Search for the cell housing the specified text and yield its [X, Y] center coordinate. 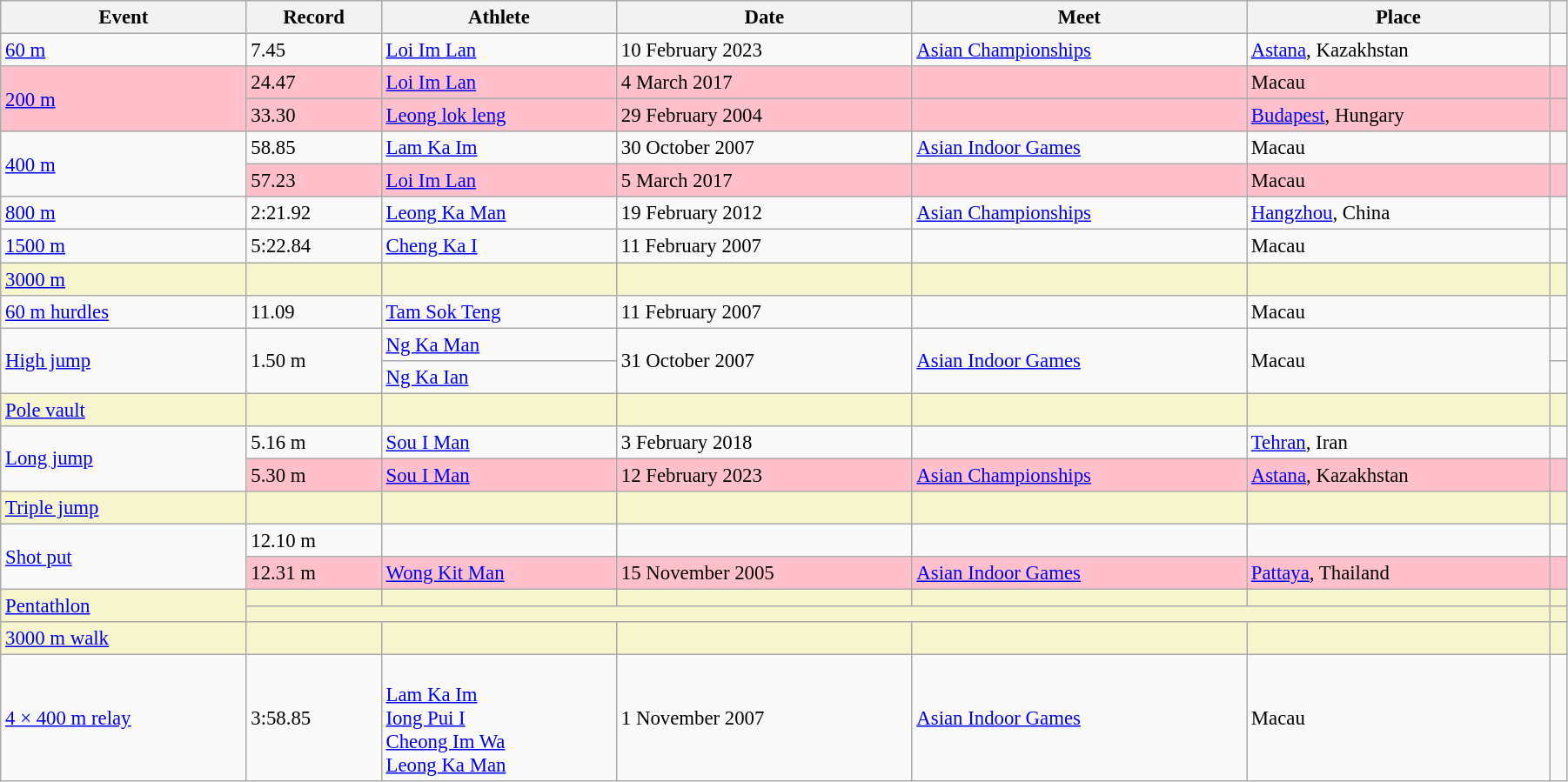
19 February 2012 [764, 213]
4 × 400 m relay [124, 719]
3 February 2018 [764, 443]
Place [1397, 17]
High jump [124, 360]
Date [764, 17]
60 m [124, 50]
5 March 2017 [764, 181]
3000 m walk [124, 638]
12.31 m [313, 573]
Long jump [124, 459]
Ng Ka Man [499, 344]
3:58.85 [313, 719]
Cheng Ka I [499, 246]
Pentathlon [124, 606]
Triple jump [124, 508]
Ng Ka Ian [499, 377]
Athlete [499, 17]
11.09 [313, 311]
60 m hurdles [124, 311]
1.50 m [313, 360]
5.16 m [313, 443]
Hangzhou, China [1397, 213]
Pole vault [124, 410]
31 October 2007 [764, 360]
10 February 2023 [764, 50]
Leong lok leng [499, 116]
24.47 [313, 83]
12 February 2023 [764, 475]
33.30 [313, 116]
12.10 m [313, 540]
Lam Ka ImIong Pui ICheong Im WaLeong Ka Man [499, 719]
Record [313, 17]
200 m [124, 99]
Event [124, 17]
Wong Kit Man [499, 573]
Leong Ka Man [499, 213]
1 November 2007 [764, 719]
58.85 [313, 148]
Lam Ka Im [499, 148]
Budapest, Hungary [1397, 116]
15 November 2005 [764, 573]
800 m [124, 213]
2:21.92 [313, 213]
1500 m [124, 246]
Meet [1079, 17]
57.23 [313, 181]
30 October 2007 [764, 148]
5:22.84 [313, 246]
400 m [124, 164]
Tam Sok Teng [499, 311]
Tehran, Iran [1397, 443]
7.45 [313, 50]
Shot put [124, 557]
3000 m [124, 279]
Pattaya, Thailand [1397, 573]
4 March 2017 [764, 83]
29 February 2004 [764, 116]
5.30 m [313, 475]
